Return (X, Y) of the center of cell containing provided text 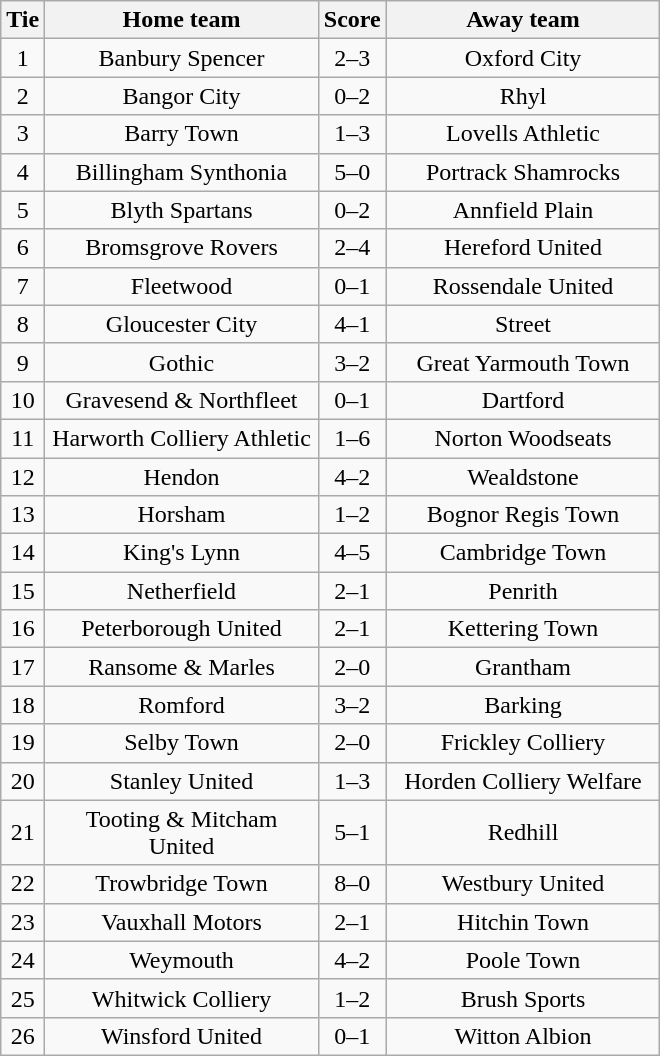
23 (23, 922)
13 (23, 515)
Hitchin Town (523, 922)
Bangor City (182, 96)
22 (23, 884)
Rossendale United (523, 286)
Bognor Regis Town (523, 515)
Wealdstone (523, 477)
8 (23, 324)
14 (23, 553)
Gloucester City (182, 324)
17 (23, 667)
Gothic (182, 362)
Blyth Spartans (182, 210)
Frickley Colliery (523, 743)
18 (23, 705)
Banbury Spencer (182, 58)
Stanley United (182, 781)
Whitwick Colliery (182, 998)
Gravesend & Northfleet (182, 400)
3 (23, 134)
Witton Albion (523, 1036)
Netherfield (182, 591)
4–1 (352, 324)
Annfield Plain (523, 210)
7 (23, 286)
5 (23, 210)
26 (23, 1036)
19 (23, 743)
25 (23, 998)
Great Yarmouth Town (523, 362)
Cambridge Town (523, 553)
Portrack Shamrocks (523, 172)
Redhill (523, 832)
Billingham Synthonia (182, 172)
Bromsgrove Rovers (182, 248)
Vauxhall Motors (182, 922)
9 (23, 362)
Away team (523, 20)
20 (23, 781)
11 (23, 438)
10 (23, 400)
Hereford United (523, 248)
Tie (23, 20)
24 (23, 960)
Brush Sports (523, 998)
King's Lynn (182, 553)
4–5 (352, 553)
Norton Woodseats (523, 438)
21 (23, 832)
Lovells Athletic (523, 134)
Hendon (182, 477)
Dartford (523, 400)
Home team (182, 20)
Winsford United (182, 1036)
Fleetwood (182, 286)
2–3 (352, 58)
Westbury United (523, 884)
Romford (182, 705)
2 (23, 96)
Score (352, 20)
16 (23, 629)
Selby Town (182, 743)
Peterborough United (182, 629)
Barking (523, 705)
Kettering Town (523, 629)
12 (23, 477)
1–6 (352, 438)
Poole Town (523, 960)
Horsham (182, 515)
Street (523, 324)
15 (23, 591)
Oxford City (523, 58)
4 (23, 172)
8–0 (352, 884)
Tooting & Mitcham United (182, 832)
Horden Colliery Welfare (523, 781)
5–1 (352, 832)
Rhyl (523, 96)
2–4 (352, 248)
Penrith (523, 591)
6 (23, 248)
5–0 (352, 172)
Barry Town (182, 134)
Trowbridge Town (182, 884)
Ransome & Marles (182, 667)
Weymouth (182, 960)
Grantham (523, 667)
Harworth Colliery Athletic (182, 438)
1 (23, 58)
